Output the [X, Y] coordinate of the center of the cell containing the given text.  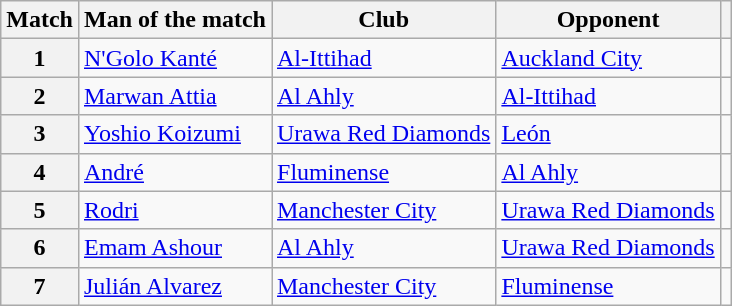
Marwan Attia [174, 96]
2 [40, 96]
Rodri [174, 210]
7 [40, 286]
Match [40, 20]
1 [40, 58]
4 [40, 172]
Man of the match [174, 20]
5 [40, 210]
Emam Ashour [174, 248]
6 [40, 248]
3 [40, 134]
Opponent [608, 20]
Auckland City [608, 58]
Yoshio Koizumi [174, 134]
N'Golo Kanté [174, 58]
León [608, 134]
Club [384, 20]
André [174, 172]
Julián Alvarez [174, 286]
